Find where the given text appears and provide that cell's center as [X, Y] coordinate. 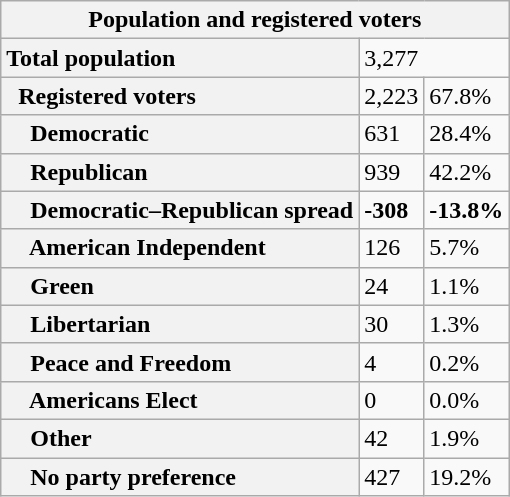
2,223 [392, 96]
939 [392, 172]
Population and registered voters [255, 20]
1.3% [466, 324]
126 [392, 248]
19.2% [466, 477]
Democratic–Republican spread [180, 210]
-308 [392, 210]
1.9% [466, 438]
67.8% [466, 96]
3,277 [434, 58]
Democratic [180, 134]
42 [392, 438]
427 [392, 477]
-13.8% [466, 210]
1.1% [466, 286]
Libertarian [180, 324]
631 [392, 134]
Green [180, 286]
Americans Elect [180, 400]
0.0% [466, 400]
No party preference [180, 477]
5.7% [466, 248]
0 [392, 400]
30 [392, 324]
24 [392, 286]
Republican [180, 172]
Peace and Freedom [180, 362]
American Independent [180, 248]
Other [180, 438]
0.2% [466, 362]
28.4% [466, 134]
Registered voters [180, 96]
4 [392, 362]
Total population [180, 58]
42.2% [466, 172]
